Search for the cell housing the specified text and yield its [X, Y] center coordinate. 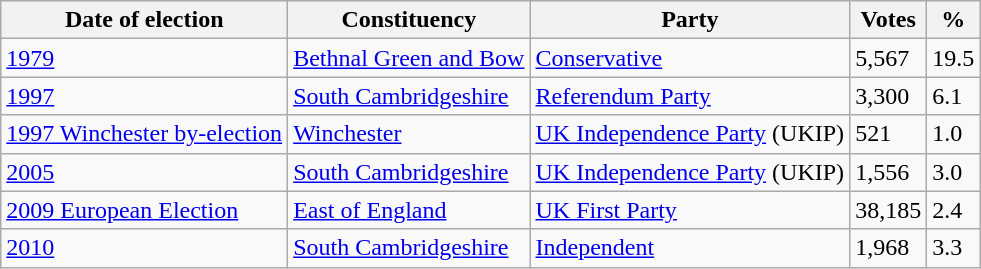
1979 [144, 58]
3.3 [954, 248]
521 [888, 134]
38,185 [888, 210]
2009 European Election [144, 210]
1,968 [888, 248]
3,300 [888, 96]
Winchester [409, 134]
Votes [888, 20]
Bethnal Green and Bow [409, 58]
1.0 [954, 134]
6.1 [954, 96]
Constituency [409, 20]
East of England [409, 210]
1,556 [888, 172]
Referendum Party [690, 96]
Independent [690, 248]
2010 [144, 248]
Party [690, 20]
UK First Party [690, 210]
2.4 [954, 210]
1997 Winchester by-election [144, 134]
2005 [144, 172]
5,567 [888, 58]
Conservative [690, 58]
Date of election [144, 20]
19.5 [954, 58]
1997 [144, 96]
% [954, 20]
3.0 [954, 172]
